Capture the cell that displays the provided text and extract its [x, y] central coordinate. 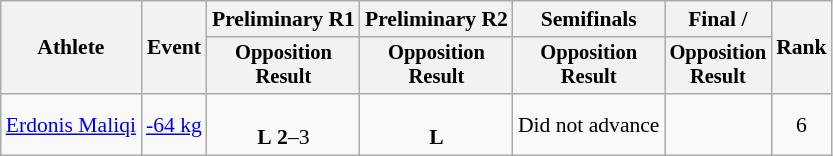
Event [174, 48]
6 [802, 124]
Erdonis Maliqi [71, 124]
Preliminary R1 [284, 19]
Semifinals [589, 19]
Rank [802, 48]
Preliminary R2 [436, 19]
L [436, 124]
-64 kg [174, 124]
L 2–3 [284, 124]
Athlete [71, 48]
Final / [718, 19]
Did not advance [589, 124]
